Determine the (x, y) coordinate at the center of the cell enclosing the given text.  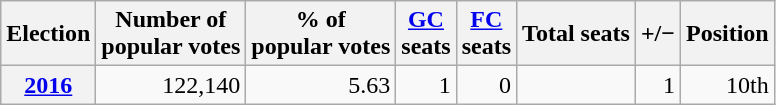
Total seats (576, 34)
5.63 (321, 85)
2016 (48, 85)
% ofpopular votes (321, 34)
Election (48, 34)
122,140 (171, 85)
FCseats (486, 34)
Position (728, 34)
0 (486, 85)
10th (728, 85)
+/− (658, 34)
Number ofpopular votes (171, 34)
GCseats (426, 34)
